Output the [x, y] coordinate of the center of the cell containing the given text.  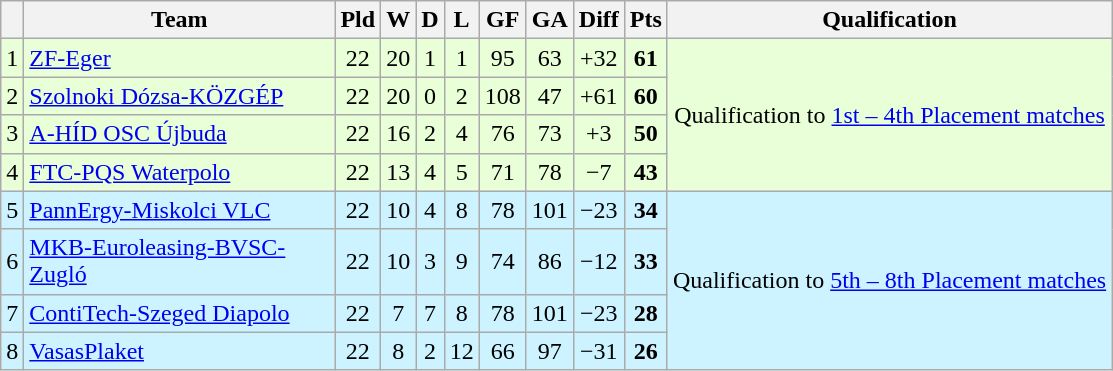
Qualification to 1st – 4th Placement matches [889, 115]
+61 [598, 96]
Szolnoki Dózsa-KÖZGÉP [180, 96]
108 [502, 96]
50 [646, 134]
33 [646, 262]
−12 [598, 262]
A-HÍD OSC Újbuda [180, 134]
12 [462, 351]
Qualification to 5th – 8th Placement matches [889, 280]
63 [550, 58]
71 [502, 172]
Team [180, 20]
34 [646, 210]
6 [12, 262]
73 [550, 134]
0 [430, 96]
Pts [646, 20]
L [462, 20]
76 [502, 134]
43 [646, 172]
26 [646, 351]
ZF-Eger [180, 58]
VasasPlaket [180, 351]
97 [550, 351]
D [430, 20]
+3 [598, 134]
Diff [598, 20]
95 [502, 58]
74 [502, 262]
9 [462, 262]
PannErgy-Miskolci VLC [180, 210]
Qualification [889, 20]
−7 [598, 172]
GF [502, 20]
W [398, 20]
60 [646, 96]
GA [550, 20]
MKB-Euroleasing-BVSC-Zugló [180, 262]
61 [646, 58]
66 [502, 351]
16 [398, 134]
Pld [358, 20]
ContiTech-Szeged Diapolo [180, 313]
47 [550, 96]
−31 [598, 351]
13 [398, 172]
28 [646, 313]
+32 [598, 58]
FTC-PQS Waterpolo [180, 172]
86 [550, 262]
